Return the (X, Y) coordinate for the center point of the cell that contains the specified text.  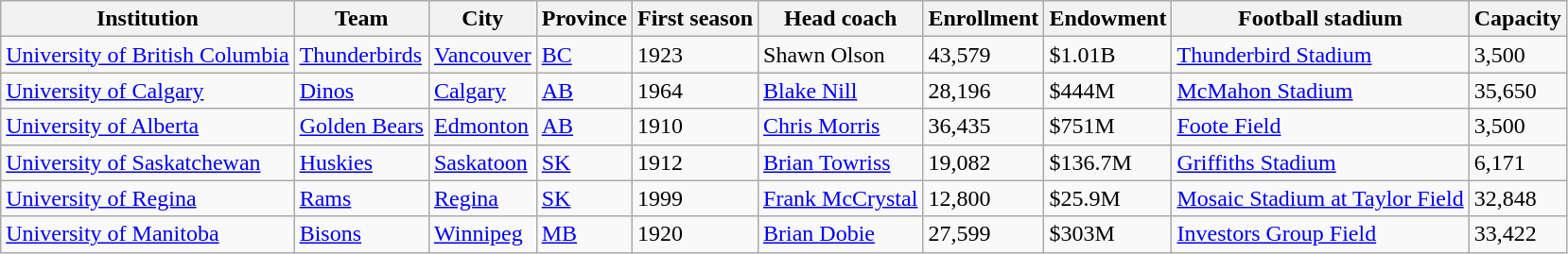
Blake Nill (841, 91)
Thunderbirds (361, 55)
Team (361, 19)
Winnipeg (482, 234)
University of Regina (148, 198)
36,435 (984, 127)
McMahon Stadium (1320, 91)
Province (584, 19)
1999 (694, 198)
Thunderbird Stadium (1320, 55)
Golden Bears (361, 127)
City (482, 19)
Saskatoon (482, 162)
1912 (694, 162)
Endowment (1108, 19)
$303M (1108, 234)
6,171 (1517, 162)
Capacity (1517, 19)
Investors Group Field (1320, 234)
Mosaic Stadium at Taylor Field (1320, 198)
Griffiths Stadium (1320, 162)
Rams (361, 198)
University of Manitoba (148, 234)
19,082 (984, 162)
Dinos (361, 91)
$444M (1108, 91)
MB (584, 234)
Institution (148, 19)
Foote Field (1320, 127)
12,800 (984, 198)
Chris Morris (841, 127)
Regina (482, 198)
1910 (694, 127)
33,422 (1517, 234)
University of Calgary (148, 91)
Edmonton (482, 127)
28,196 (984, 91)
32,848 (1517, 198)
Enrollment (984, 19)
$1.01B (1108, 55)
1964 (694, 91)
Calgary (482, 91)
43,579 (984, 55)
First season (694, 19)
1920 (694, 234)
BC (584, 55)
Football stadium (1320, 19)
University of Alberta (148, 127)
Brian Towriss (841, 162)
Frank McCrystal (841, 198)
Head coach (841, 19)
Vancouver (482, 55)
University of British Columbia (148, 55)
Huskies (361, 162)
35,650 (1517, 91)
Bisons (361, 234)
1923 (694, 55)
$25.9M (1108, 198)
University of Saskatchewan (148, 162)
Shawn Olson (841, 55)
Brian Dobie (841, 234)
27,599 (984, 234)
$136.7M (1108, 162)
$751M (1108, 127)
